Provide the (X, Y) coordinate of the cell's center where the given text is located.  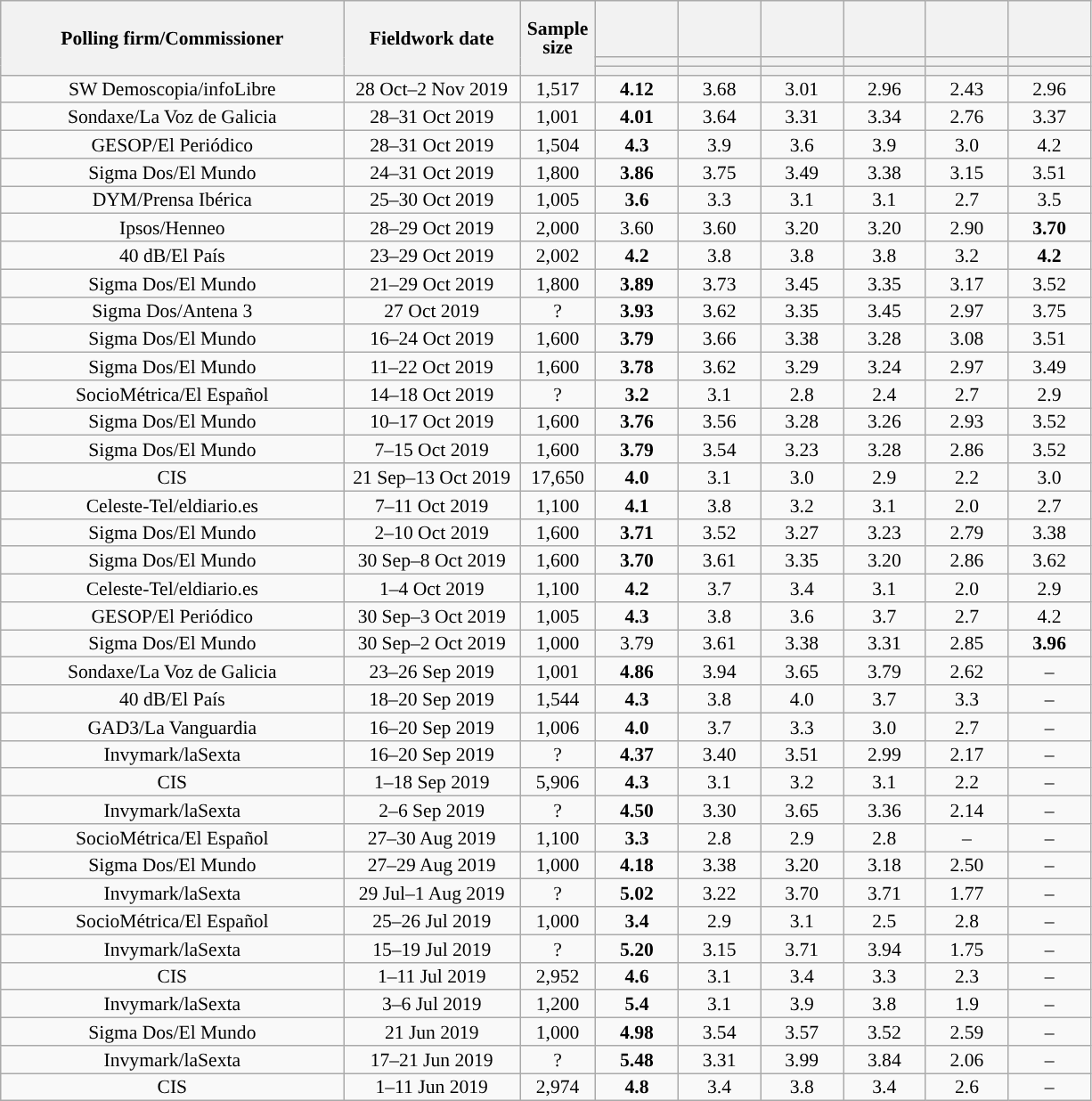
1,544 (558, 698)
21–29 Oct 2019 (432, 283)
21 Sep–13 Oct 2019 (432, 477)
2–6 Sep 2019 (432, 811)
2.85 (967, 643)
2.4 (884, 394)
29 Jul–1 Aug 2019 (432, 893)
GAD3/La Vanguardia (173, 727)
3.24 (884, 367)
3.89 (638, 283)
3.36 (884, 811)
2,974 (558, 1087)
3.96 (1049, 643)
3.37 (1049, 118)
4.50 (638, 811)
3.17 (967, 283)
Fieldwork date (432, 37)
Ipsos/Henneo (173, 228)
27 Oct 2019 (432, 310)
3.26 (884, 422)
2.3 (967, 976)
3.5 (1049, 200)
4.86 (638, 672)
3.66 (720, 338)
2.43 (967, 89)
2.93 (967, 422)
3.86 (638, 173)
2–10 Oct 2019 (432, 533)
2.62 (967, 672)
3.40 (720, 754)
2.50 (967, 866)
3.57 (802, 1032)
5,906 (558, 782)
10–17 Oct 2019 (432, 422)
4.01 (638, 118)
16–24 Oct 2019 (432, 338)
3.84 (884, 1060)
3.34 (884, 118)
3.73 (720, 283)
4.12 (638, 89)
1.9 (967, 1005)
4.6 (638, 976)
2,000 (558, 228)
2.99 (884, 754)
1,200 (558, 1005)
17,650 (558, 477)
1,006 (558, 727)
1–11 Jul 2019 (432, 976)
15–19 Jul 2019 (432, 948)
5.02 (638, 893)
23–29 Oct 2019 (432, 255)
SW Demoscopia/infoLibre (173, 89)
4.37 (638, 754)
2.5 (884, 921)
3–6 Jul 2019 (432, 1005)
Sigma Dos/Antena 3 (173, 310)
2,002 (558, 255)
2.59 (967, 1032)
4.8 (638, 1087)
1,517 (558, 89)
11–22 Oct 2019 (432, 367)
5.48 (638, 1060)
1–11 Jun 2019 (432, 1087)
3.18 (884, 866)
7–11 Oct 2019 (432, 504)
Sample size (558, 37)
1–4 Oct 2019 (432, 588)
30 Sep–3 Oct 2019 (432, 616)
3.76 (638, 422)
25–30 Oct 2019 (432, 200)
1.77 (967, 893)
3.30 (720, 811)
2.90 (967, 228)
4.98 (638, 1032)
3.29 (802, 367)
2.06 (967, 1060)
28–29 Oct 2019 (432, 228)
5.20 (638, 948)
3.64 (720, 118)
4.1 (638, 504)
3.68 (720, 89)
3.93 (638, 310)
4.18 (638, 866)
30 Sep–8 Oct 2019 (432, 561)
Polling firm/Commissioner (173, 37)
2.76 (967, 118)
3.22 (720, 893)
2,952 (558, 976)
21 Jun 2019 (432, 1032)
2.6 (967, 1087)
2.17 (967, 754)
3.27 (802, 533)
27–29 Aug 2019 (432, 866)
23–26 Sep 2019 (432, 672)
3.99 (802, 1060)
3.56 (720, 422)
30 Sep–2 Oct 2019 (432, 643)
28 Oct–2 Nov 2019 (432, 89)
3.78 (638, 367)
2.79 (967, 533)
2.14 (967, 811)
27–30 Aug 2019 (432, 837)
18–20 Sep 2019 (432, 698)
5.4 (638, 1005)
7–15 Oct 2019 (432, 449)
3.08 (967, 338)
3.01 (802, 89)
DYM/Prensa Ibérica (173, 200)
24–31 Oct 2019 (432, 173)
1,504 (558, 144)
25–26 Jul 2019 (432, 921)
17–21 Jun 2019 (432, 1060)
1.75 (967, 948)
14–18 Oct 2019 (432, 394)
1–18 Sep 2019 (432, 782)
